Determine the [x, y] coordinate at the center of the cell enclosing the given text.  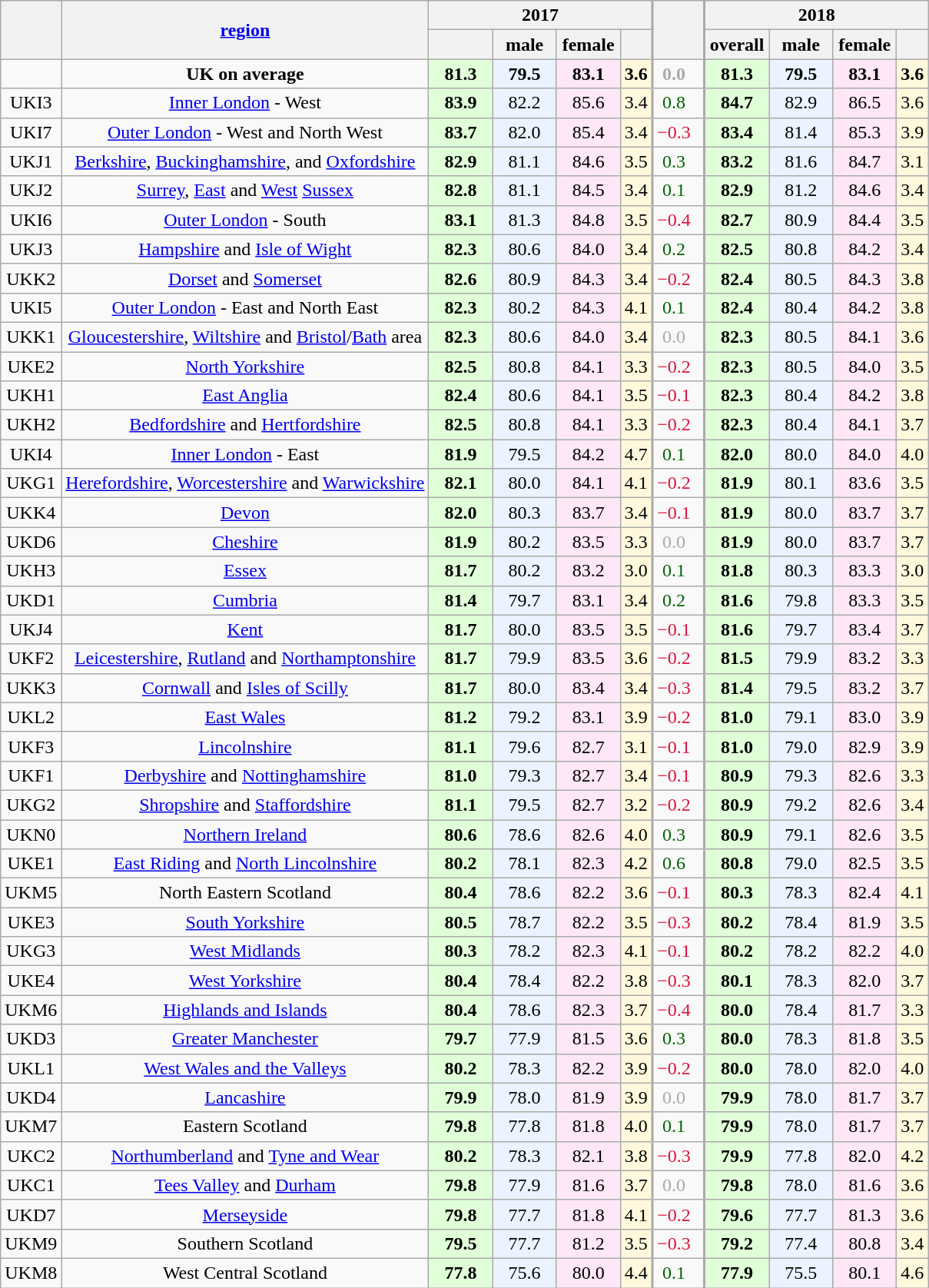
Gloucestershire, Wiltshire and Bristol/Bath area [245, 337]
Herefordshire, Worcestershire and Warwickshire [245, 483]
Cumbria [245, 600]
UKM9 [31, 1243]
83.9 [461, 103]
Greater Manchester [245, 1039]
UKD6 [31, 542]
UKM8 [31, 1273]
UKJ2 [31, 191]
UKF3 [31, 746]
Hampshire and Isle of Wight [245, 249]
UKH3 [31, 571]
Inner London - West [245, 103]
UKE2 [31, 367]
Northumberland and Tyne and Wear [245, 1156]
85.4 [589, 132]
South Yorkshire [245, 922]
2017 [541, 15]
0.6 [679, 864]
UKI5 [31, 307]
East Anglia [245, 396]
overall [737, 45]
West Central Scotland [245, 1273]
85.6 [589, 103]
UKJ3 [31, 249]
82.8 [461, 191]
UKC2 [31, 1156]
UKK3 [31, 688]
UKD3 [31, 1039]
84.5 [589, 191]
UKE4 [31, 981]
UKJ4 [31, 629]
UKK4 [31, 513]
region [245, 30]
UK on average [245, 74]
84.8 [589, 220]
UKJ1 [31, 161]
UKG2 [31, 805]
UKG1 [31, 483]
85.3 [865, 132]
UKL1 [31, 1068]
UKF1 [31, 775]
84.4 [865, 220]
Tees Valley and Durham [245, 1185]
Surrey, East and West Sussex [245, 191]
UKK2 [31, 278]
East Riding and North Lincolnshire [245, 864]
North Eastern Scotland [245, 893]
Derbyshire and Nottinghamshire [245, 775]
West Yorkshire [245, 981]
UKH2 [31, 425]
UKF2 [31, 659]
86.5 [865, 103]
Cornwall and Isles of Scilly [245, 688]
77.4 [801, 1243]
Shropshire and Staffordshire [245, 805]
4.7 [636, 454]
Essex [245, 571]
UKI3 [31, 103]
UKI7 [31, 132]
Highlands and Islands [245, 1010]
4.4 [636, 1273]
Leicestershire, Rutland and Northamptonshire [245, 659]
Merseyside [245, 1214]
UKE3 [31, 922]
Bedfordshire and Hertfordshire [245, 425]
2018 [816, 15]
Dorset and Somerset [245, 278]
UKE1 [31, 864]
Devon [245, 513]
UKM7 [31, 1127]
Outer London - South [245, 220]
78.1 [524, 864]
Northern Ireland [245, 834]
Lincolnshire [245, 746]
75.6 [524, 1273]
UKD1 [31, 600]
UKI4 [31, 454]
North Yorkshire [245, 367]
3.2 [636, 805]
Southern Scotland [245, 1243]
Cheshire [245, 542]
UKM6 [31, 1010]
75.5 [801, 1273]
83.6 [865, 483]
83.0 [865, 717]
UKH1 [31, 396]
78.7 [524, 922]
4.6 [913, 1273]
UKC1 [31, 1185]
East Wales [245, 717]
West Wales and the Valleys [245, 1068]
UKG3 [31, 951]
Outer London - East and North East [245, 307]
0.8 [679, 103]
UKK1 [31, 337]
Berkshire, Buckinghamshire, and Oxfordshire [245, 161]
UKI6 [31, 220]
Kent [245, 629]
UKL2 [31, 717]
UKM5 [31, 893]
UKN0 [31, 834]
Inner London - East [245, 454]
Lancashire [245, 1097]
UKD7 [31, 1214]
Eastern Scotland [245, 1127]
UKD4 [31, 1097]
West Midlands [245, 951]
Outer London - West and North West [245, 132]
